Extract the (x, y) coordinate from the center of the cell holding the provided text.  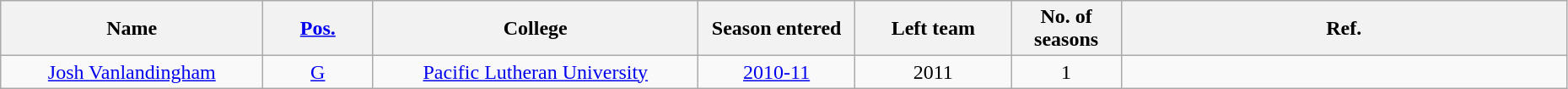
Josh Vanlandingham (132, 72)
Ref. (1344, 29)
Season entered (777, 29)
G (318, 72)
Pos. (318, 29)
College (536, 29)
No. of seasons (1066, 29)
1 (1066, 72)
Name (132, 29)
2011 (933, 72)
Pacific Lutheran University (536, 72)
Left team (933, 29)
2010-11 (777, 72)
